Extract the (x, y) coordinate from the center of the cell holding the provided text.  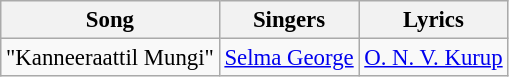
O. N. V. Kurup (434, 58)
Selma George (289, 58)
"Kanneeraattil Mungi" (110, 58)
Singers (289, 20)
Lyrics (434, 20)
Song (110, 20)
